From the cell containing the given text, extract its center point as (X, Y) coordinate. 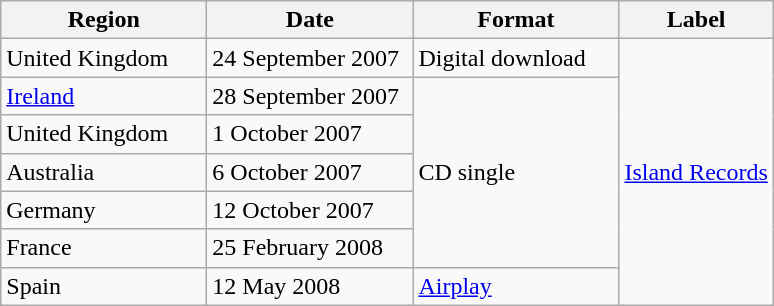
Region (104, 20)
Digital download (516, 58)
6 October 2007 (310, 172)
1 October 2007 (310, 134)
Ireland (104, 96)
Spain (104, 286)
Label (696, 20)
Format (516, 20)
Airplay (516, 286)
CD single (516, 172)
24 September 2007 (310, 58)
Date (310, 20)
Australia (104, 172)
Germany (104, 210)
12 October 2007 (310, 210)
28 September 2007 (310, 96)
25 February 2008 (310, 248)
France (104, 248)
Island Records (696, 172)
12 May 2008 (310, 286)
